Locate the cell with the specified text and output its [x, y] center coordinate. 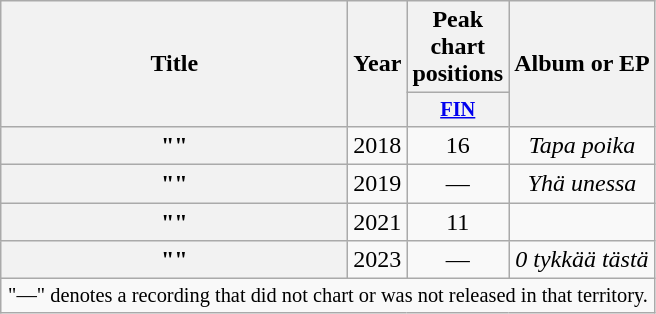
2018 [378, 145]
Tapa poika [582, 145]
11 [458, 222]
Yhä unessa [582, 184]
FIN [458, 110]
0 tykkää tästä [582, 260]
16 [458, 145]
2021 [378, 222]
Peak chart positions [458, 47]
2019 [378, 184]
Album or EP [582, 64]
Year [378, 64]
Title [174, 64]
"—" denotes a recording that did not chart or was not released in that territory. [328, 296]
2023 [378, 260]
